Output the [X, Y] coordinate of the center of the cell containing the given text.  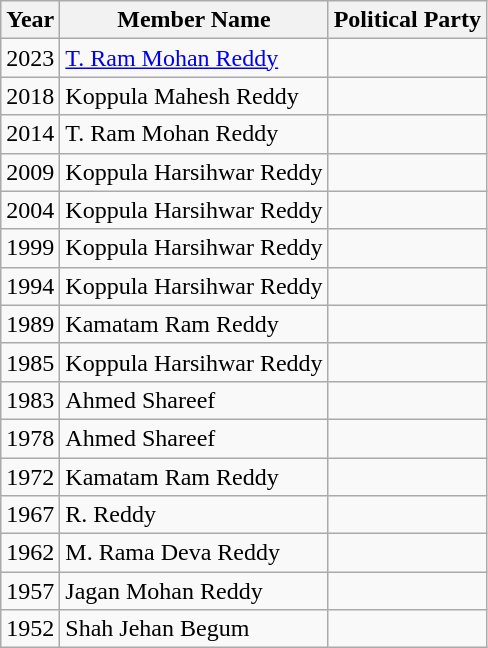
1978 [30, 438]
2018 [30, 96]
1989 [30, 324]
Member Name [194, 20]
M. Rama Deva Reddy [194, 553]
1962 [30, 553]
1957 [30, 591]
1994 [30, 286]
2023 [30, 58]
Year [30, 20]
1972 [30, 477]
R. Reddy [194, 515]
Shah Jehan Begum [194, 629]
1983 [30, 400]
Koppula Mahesh Reddy [194, 96]
1967 [30, 515]
1999 [30, 248]
1952 [30, 629]
2009 [30, 172]
2014 [30, 134]
2004 [30, 210]
1985 [30, 362]
Jagan Mohan Reddy [194, 591]
Political Party [407, 20]
